For the text-containing cell, return its midpoint in (x, y) coordinate format. 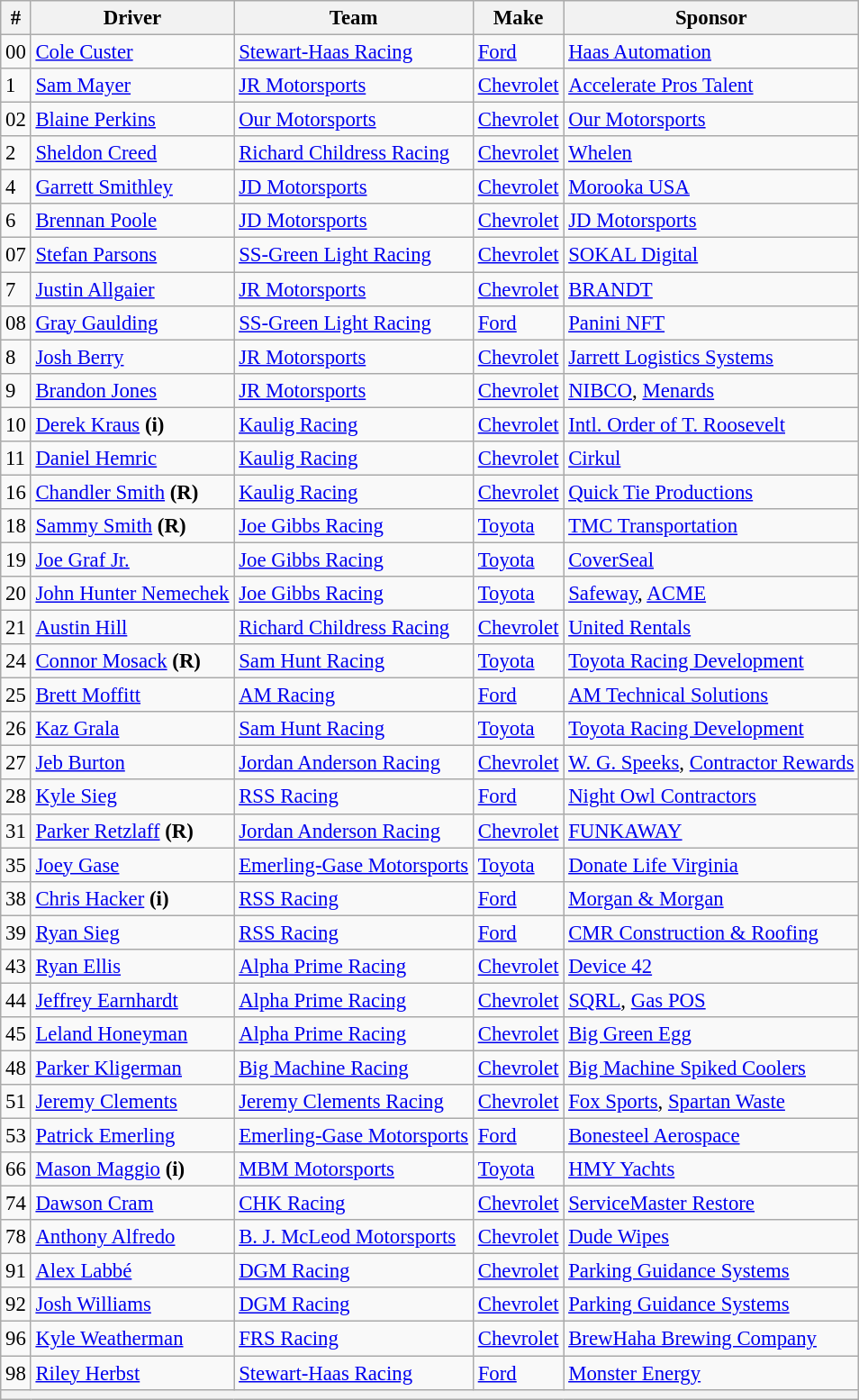
Make (518, 18)
35 (16, 865)
25 (16, 695)
Donate Life Virginia (711, 865)
Ryan Sieg (132, 932)
Joe Graf Jr. (132, 559)
Anthony Alfredo (132, 1237)
FRS Racing (354, 1339)
Accelerate Pros Talent (711, 86)
CoverSeal (711, 559)
FUNKAWAY (711, 831)
Leland Honeyman (132, 1034)
Cirkul (711, 459)
Sheldon Creed (132, 153)
MBM Motorsports (354, 1169)
Daniel Hemric (132, 459)
HMY Yachts (711, 1169)
Kyle Sieg (132, 797)
SQRL, Gas POS (711, 1000)
78 (16, 1237)
Stefan Parsons (132, 255)
Cole Custer (132, 52)
Jarrett Logistics Systems (711, 357)
TMC Transportation (711, 526)
Intl. Order of T. Roosevelt (711, 424)
26 (16, 729)
66 (16, 1169)
Quick Tie Productions (711, 492)
Whelen (711, 153)
51 (16, 1102)
Chris Hacker (i) (132, 898)
08 (16, 323)
Parker Kligerman (132, 1068)
Garrett Smithley (132, 187)
91 (16, 1271)
United Rentals (711, 628)
Monster Energy (711, 1373)
28 (16, 797)
Ryan Ellis (132, 967)
Panini NFT (711, 323)
Morooka USA (711, 187)
CMR Construction & Roofing (711, 932)
Safeway, ACME (711, 594)
Sam Mayer (132, 86)
44 (16, 1000)
NIBCO, Menards (711, 390)
Derek Kraus (i) (132, 424)
Connor Mosack (R) (132, 661)
Josh Williams (132, 1305)
Brennan Poole (132, 221)
16 (16, 492)
Jeremy Clements (132, 1102)
1 (16, 86)
Big Green Egg (711, 1034)
53 (16, 1136)
Brett Moffitt (132, 695)
Dawson Cram (132, 1204)
96 (16, 1339)
Bonesteel Aerospace (711, 1136)
27 (16, 763)
Jeffrey Earnhardt (132, 1000)
6 (16, 221)
2 (16, 153)
20 (16, 594)
98 (16, 1373)
9 (16, 390)
Kyle Weatherman (132, 1339)
Big Machine Spiked Coolers (711, 1068)
Jeb Burton (132, 763)
# (16, 18)
19 (16, 559)
43 (16, 967)
John Hunter Nemechek (132, 594)
48 (16, 1068)
45 (16, 1034)
Night Owl Contractors (711, 797)
39 (16, 932)
Justin Allgaier (132, 289)
21 (16, 628)
W. G. Speeks, Contractor Rewards (711, 763)
8 (16, 357)
Team (354, 18)
SOKAL Digital (711, 255)
BRANDT (711, 289)
Sammy Smith (R) (132, 526)
02 (16, 120)
Morgan & Morgan (711, 898)
Dude Wipes (711, 1237)
Fox Sports, Spartan Waste (711, 1102)
BrewHaha Brewing Company (711, 1339)
18 (16, 526)
Device 42 (711, 967)
Josh Berry (132, 357)
07 (16, 255)
Joey Gase (132, 865)
4 (16, 187)
24 (16, 661)
Alex Labbé (132, 1271)
Chandler Smith (R) (132, 492)
Kaz Grala (132, 729)
AM Racing (354, 695)
Blaine Perkins (132, 120)
Sponsor (711, 18)
AM Technical Solutions (711, 695)
92 (16, 1305)
Patrick Emerling (132, 1136)
Haas Automation (711, 52)
Brandon Jones (132, 390)
Big Machine Racing (354, 1068)
31 (16, 831)
10 (16, 424)
Austin Hill (132, 628)
Parker Retzlaff (R) (132, 831)
74 (16, 1204)
Riley Herbst (132, 1373)
Jeremy Clements Racing (354, 1102)
CHK Racing (354, 1204)
Driver (132, 18)
Mason Maggio (i) (132, 1169)
B. J. McLeod Motorsports (354, 1237)
ServiceMaster Restore (711, 1204)
38 (16, 898)
7 (16, 289)
11 (16, 459)
00 (16, 52)
Gray Gaulding (132, 323)
